Search for the cell housing the specified text and yield its (x, y) center coordinate. 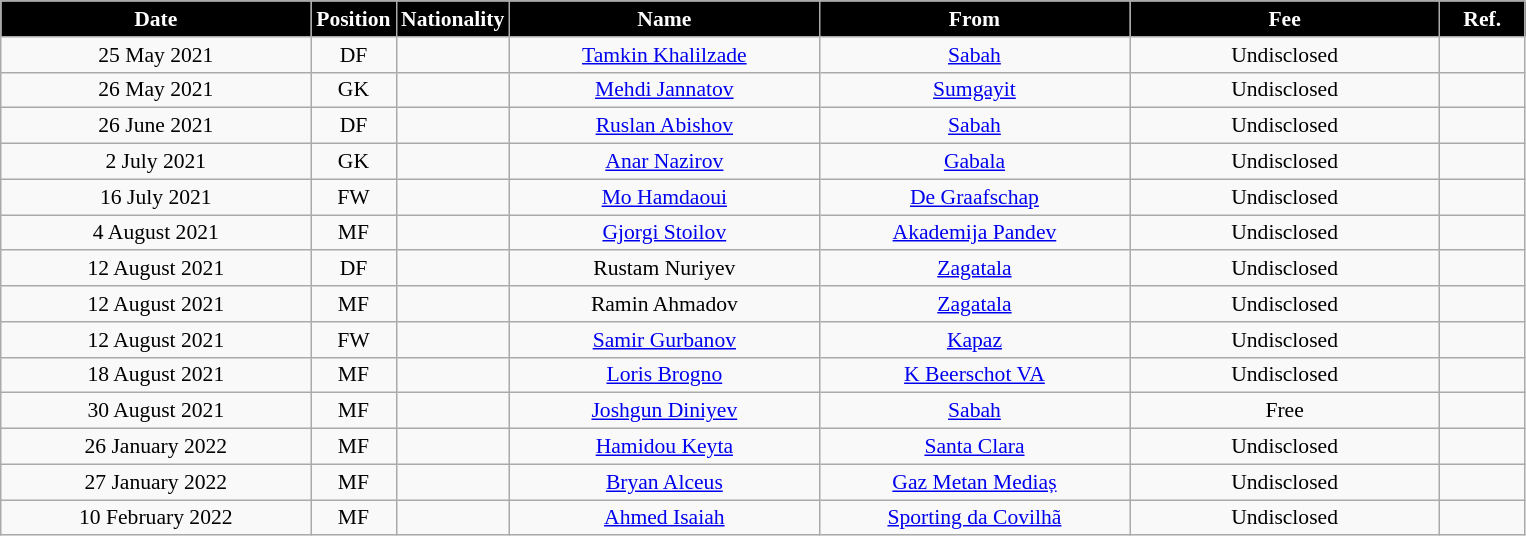
Tamkin Khalilzade (664, 55)
Free (1285, 411)
Sporting da Covilhã (974, 518)
K Beerschot VA (974, 375)
16 July 2021 (156, 197)
18 August 2021 (156, 375)
Name (664, 19)
Position (354, 19)
Akademija Pandev (974, 233)
4 August 2021 (156, 233)
Anar Nazirov (664, 162)
Ahmed Isaiah (664, 518)
Fee (1285, 19)
26 June 2021 (156, 126)
2 July 2021 (156, 162)
Bryan Alceus (664, 482)
De Graafschap (974, 197)
10 February 2022 (156, 518)
Gaz Metan Mediaș (974, 482)
Ramin Ahmadov (664, 304)
25 May 2021 (156, 55)
Sumgayit (974, 90)
Samir Gurbanov (664, 340)
Gjorgi Stoilov (664, 233)
26 January 2022 (156, 447)
Gabala (974, 162)
Mehdi Jannatov (664, 90)
From (974, 19)
30 August 2021 (156, 411)
Nationality (452, 19)
Santa Clara (974, 447)
27 January 2022 (156, 482)
Ref. (1482, 19)
Loris Brogno (664, 375)
Joshgun Diniyev (664, 411)
Date (156, 19)
Kapaz (974, 340)
Mo Hamdaoui (664, 197)
Rustam Nuriyev (664, 269)
Hamidou Keyta (664, 447)
26 May 2021 (156, 90)
Ruslan Abishov (664, 126)
